Return [x, y] of the center of cell containing provided text 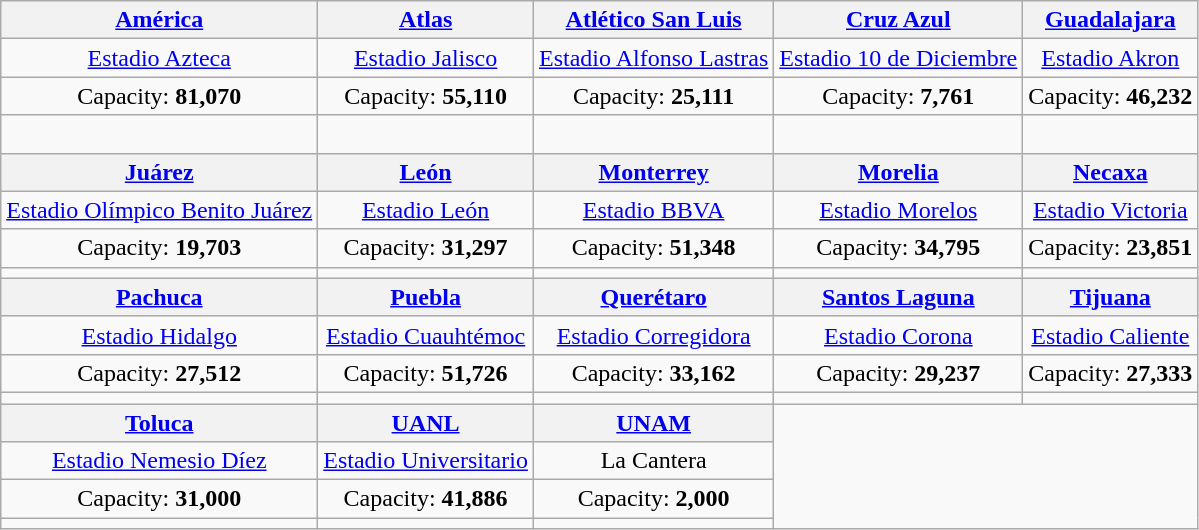
Estadio Victoria [1110, 210]
Atlético San Luis [653, 20]
Estadio BBVA [653, 210]
Estadio 10 de Diciembre [898, 58]
Estadio Azteca [160, 58]
Morelia [898, 172]
Capacity: 51,726 [426, 373]
Capacity: 31,297 [426, 248]
Capacity: 29,237 [898, 373]
Querétaro [653, 297]
Santos Laguna [898, 297]
Capacity: 55,110 [426, 96]
Capacity: 34,795 [898, 248]
Juárez [160, 172]
Capacity: 25,111 [653, 96]
Estadio Nemesio Díez [160, 461]
Capacity: 19,703 [160, 248]
Capacity: 81,070 [160, 96]
Necaxa [1110, 172]
Estadio Hidalgo [160, 335]
La Cantera [653, 461]
Capacity: 31,000 [160, 499]
Estadio León [426, 210]
Capacity: 33,162 [653, 373]
Tijuana [1110, 297]
Estadio Corregidora [653, 335]
Puebla [426, 297]
Capacity: 27,333 [1110, 373]
Capacity: 7,761 [898, 96]
Estadio Morelos [898, 210]
UANL [426, 423]
Pachuca [160, 297]
Estadio Universitario [426, 461]
Capacity: 51,348 [653, 248]
Toluca [160, 423]
Estadio Corona [898, 335]
Capacity: 41,886 [426, 499]
Capacity: 27,512 [160, 373]
Estadio Alfonso Lastras [653, 58]
Capacity: 23,851 [1110, 248]
Monterrey [653, 172]
Estadio Cuauhtémoc [426, 335]
Capacity: 46,232 [1110, 96]
América [160, 20]
Estadio Akron [1110, 58]
Estadio Jalisco [426, 58]
Atlas [426, 20]
Capacity: 2,000 [653, 499]
UNAM [653, 423]
Estadio Caliente [1110, 335]
Cruz Azul [898, 20]
Estadio Olímpico Benito Juárez [160, 210]
Guadalajara [1110, 20]
León [426, 172]
